Provide the (x, y) coordinate of the cell's center where the given text is located.  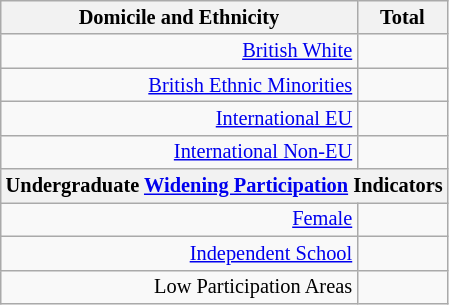
Total (402, 17)
Female (179, 219)
Low Participation Areas (179, 287)
British Ethnic Minorities (179, 85)
International EU (179, 118)
Independent School (179, 253)
International Non-EU (179, 152)
Undergraduate Widening Participation Indicators (224, 186)
British White (179, 51)
Domicile and Ethnicity (179, 17)
